Search for the cell housing the specified text and yield its (X, Y) center coordinate. 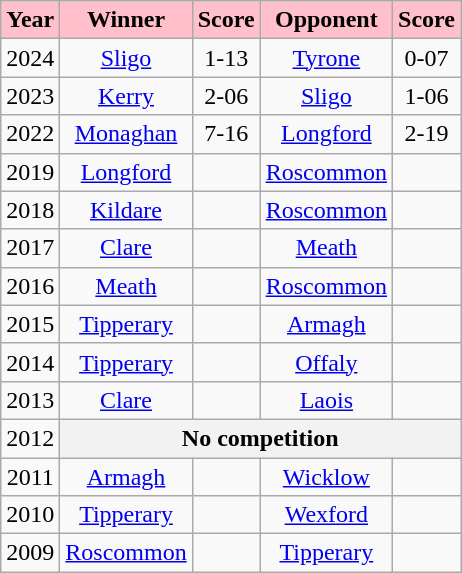
Opponent (326, 20)
7-16 (226, 134)
2022 (30, 134)
Laois (326, 400)
Tyrone (326, 58)
2017 (30, 248)
2013 (30, 400)
1-06 (427, 96)
2012 (30, 438)
Kerry (126, 96)
Monaghan (126, 134)
2011 (30, 477)
No competition (260, 438)
Kildare (126, 210)
2024 (30, 58)
Wexford (326, 515)
2015 (30, 324)
2-06 (226, 96)
2016 (30, 286)
1-13 (226, 58)
2009 (30, 553)
2023 (30, 96)
2018 (30, 210)
2010 (30, 515)
Wicklow (326, 477)
Offaly (326, 362)
0-07 (427, 58)
2014 (30, 362)
2019 (30, 172)
Winner (126, 20)
2-19 (427, 134)
Year (30, 20)
